Scan for the cell matching the given text and deliver its (x, y) coordinate at center. 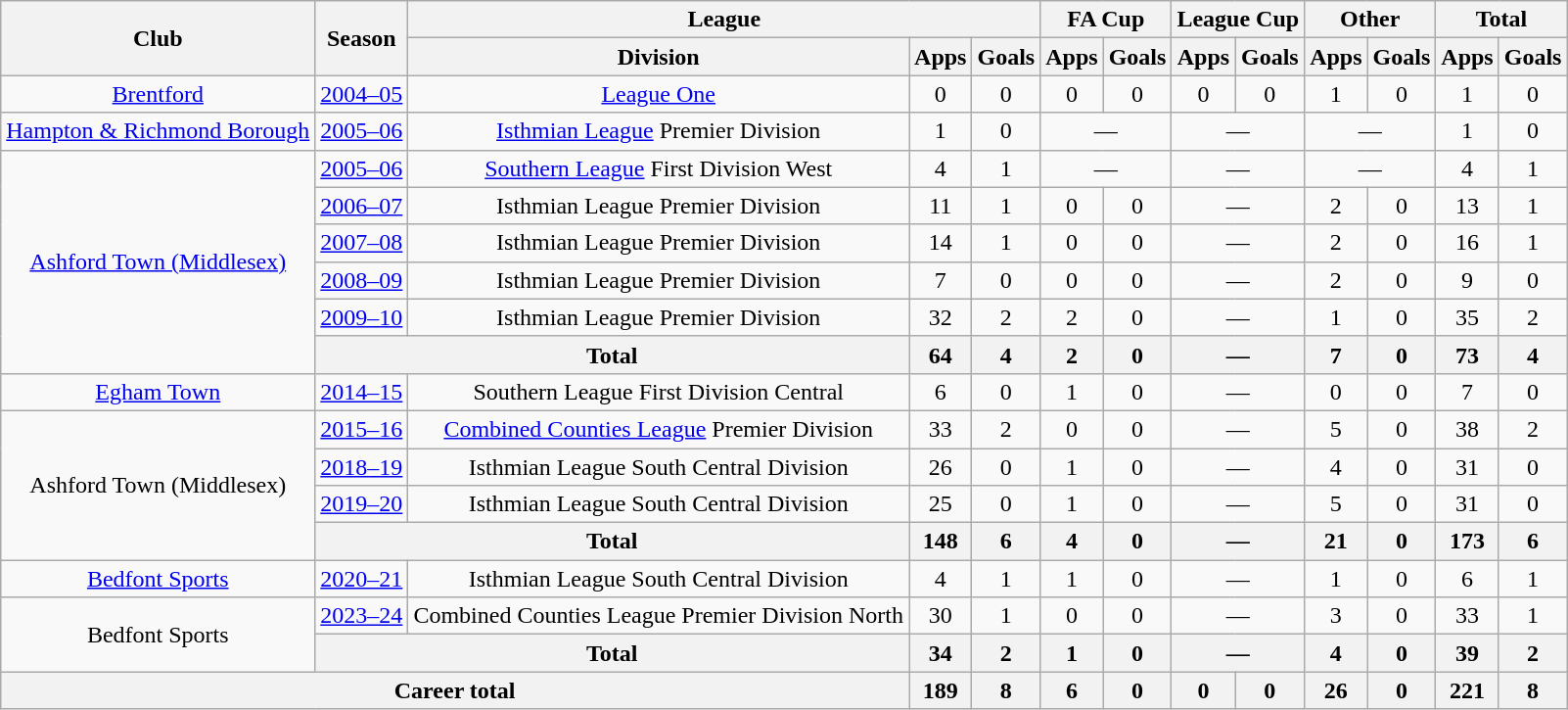
32 (941, 317)
Combined Counties League Premier Division North (659, 616)
221 (1467, 690)
2020–21 (362, 579)
16 (1467, 243)
189 (941, 690)
2006–07 (362, 206)
2019–20 (362, 504)
Hampton & Richmond Borough (159, 131)
148 (941, 542)
FA Cup (1106, 20)
Other (1370, 20)
Southern League First Division Central (659, 392)
2004–05 (362, 94)
38 (1467, 429)
League Cup (1238, 20)
2009–10 (362, 317)
2018–19 (362, 467)
39 (1467, 653)
2014–15 (362, 392)
64 (941, 355)
League (724, 20)
13 (1467, 206)
Club (159, 38)
Brentford (159, 94)
Combined Counties League Premier Division (659, 429)
30 (941, 616)
Season (362, 38)
2007–08 (362, 243)
Southern League First Division West (659, 168)
Career total (455, 690)
3 (1336, 616)
Egham Town (159, 392)
73 (1467, 355)
2023–24 (362, 616)
11 (941, 206)
34 (941, 653)
9 (1467, 280)
League One (659, 94)
2008–09 (362, 280)
21 (1336, 542)
14 (941, 243)
25 (941, 504)
35 (1467, 317)
173 (1467, 542)
Division (659, 57)
2015–16 (362, 429)
